Extract the [x, y] coordinate from the center of the cell holding the provided text.  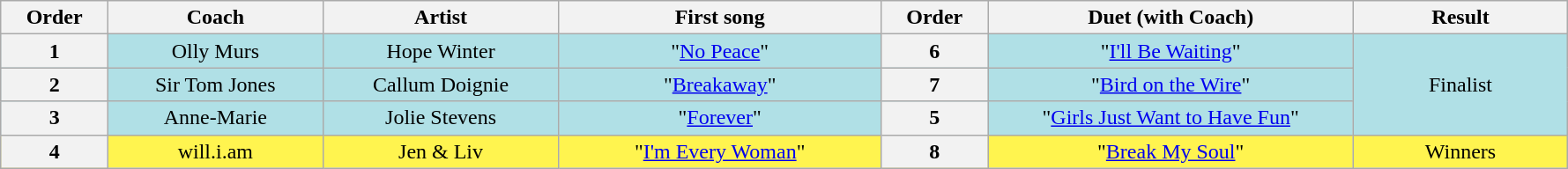
Hope Winter [441, 51]
8 [934, 151]
Jen & Liv [441, 151]
"Forever" [719, 118]
Finalist [1460, 84]
1 [55, 51]
4 [55, 151]
"Bird on the Wire" [1170, 84]
Olly Murs [216, 51]
Winners [1460, 151]
"Breakaway" [719, 84]
"Girls Just Want to Have Fun" [1170, 118]
2 [55, 84]
will.i.am [216, 151]
"I'll Be Waiting" [1170, 51]
3 [55, 118]
"I'm Every Woman" [719, 151]
Jolie Stevens [441, 118]
"No Peace" [719, 51]
Anne-Marie [216, 118]
Coach [216, 18]
7 [934, 84]
Sir Tom Jones [216, 84]
Artist [441, 18]
Callum Doignie [441, 84]
Result [1460, 18]
6 [934, 51]
First song [719, 18]
5 [934, 118]
Duet (with Coach) [1170, 18]
"Break My Soul" [1170, 151]
